Provide the [X, Y] coordinate of the cell's center where the given text is located.  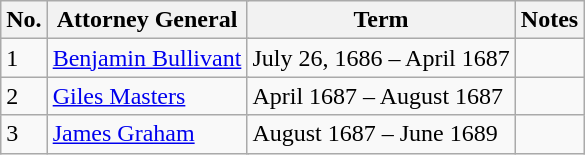
Term [381, 20]
3 [24, 134]
1 [24, 58]
April 1687 – August 1687 [381, 96]
Attorney General [147, 20]
July 26, 1686 – April 1687 [381, 58]
August 1687 – June 1689 [381, 134]
Notes [549, 20]
Benjamin Bullivant [147, 58]
2 [24, 96]
Giles Masters [147, 96]
James Graham [147, 134]
No. [24, 20]
